Extract the [x, y] coordinate from the center of the cell holding the provided text.  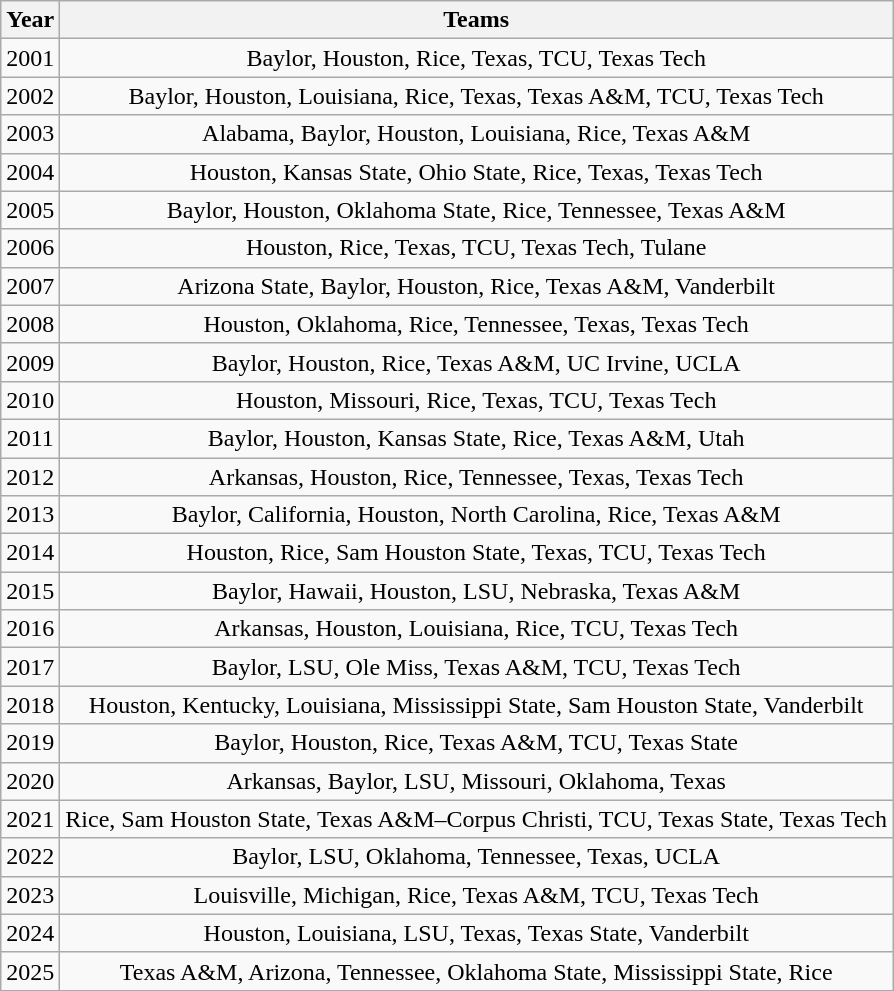
Baylor, Houston, Oklahoma State, Rice, Tennessee, Texas A&M [476, 210]
2017 [30, 667]
2024 [30, 933]
2016 [30, 629]
Arizona State, Baylor, Houston, Rice, Texas A&M, Vanderbilt [476, 286]
2023 [30, 895]
Baylor, Houston, Rice, Texas, TCU, Texas Tech [476, 58]
Baylor, Houston, Rice, Texas A&M, TCU, Texas State [476, 743]
2001 [30, 58]
2002 [30, 96]
2013 [30, 515]
2009 [30, 362]
Houston, Kentucky, Louisiana, Mississippi State, Sam Houston State, Vanderbilt [476, 705]
Texas A&M, Arizona, Tennessee, Oklahoma State, Mississippi State, Rice [476, 971]
2008 [30, 324]
Louisville, Michigan, Rice, Texas A&M, TCU, Texas Tech [476, 895]
2018 [30, 705]
Arkansas, Baylor, LSU, Missouri, Oklahoma, Texas [476, 781]
Arkansas, Houston, Louisiana, Rice, TCU, Texas Tech [476, 629]
2004 [30, 172]
Baylor, Houston, Kansas State, Rice, Texas A&M, Utah [476, 438]
Baylor, Houston, Louisiana, Rice, Texas, Texas A&M, TCU, Texas Tech [476, 96]
Houston, Kansas State, Ohio State, Rice, Texas, Texas Tech [476, 172]
Houston, Oklahoma, Rice, Tennessee, Texas, Texas Tech [476, 324]
Baylor, California, Houston, North Carolina, Rice, Texas A&M [476, 515]
Houston, Rice, Texas, TCU, Texas Tech, Tulane [476, 248]
Alabama, Baylor, Houston, Louisiana, Rice, Texas A&M [476, 134]
Teams [476, 20]
2011 [30, 438]
2020 [30, 781]
Baylor, Hawaii, Houston, LSU, Nebraska, Texas A&M [476, 591]
Arkansas, Houston, Rice, Tennessee, Texas, Texas Tech [476, 477]
2015 [30, 591]
2010 [30, 400]
2022 [30, 857]
Baylor, LSU, Oklahoma, Tennessee, Texas, UCLA [476, 857]
2003 [30, 134]
Rice, Sam Houston State, Texas A&M–Corpus Christi, TCU, Texas State, Texas Tech [476, 819]
Houston, Rice, Sam Houston State, Texas, TCU, Texas Tech [476, 553]
Houston, Missouri, Rice, Texas, TCU, Texas Tech [476, 400]
Houston, Louisiana, LSU, Texas, Texas State, Vanderbilt [476, 933]
2025 [30, 971]
2006 [30, 248]
2007 [30, 286]
2012 [30, 477]
Year [30, 20]
2019 [30, 743]
2005 [30, 210]
Baylor, Houston, Rice, Texas A&M, UC Irvine, UCLA [476, 362]
2021 [30, 819]
2014 [30, 553]
Baylor, LSU, Ole Miss, Texas A&M, TCU, Texas Tech [476, 667]
